Identify which cell holds the provided text, then report its (x, y) central coordinate. 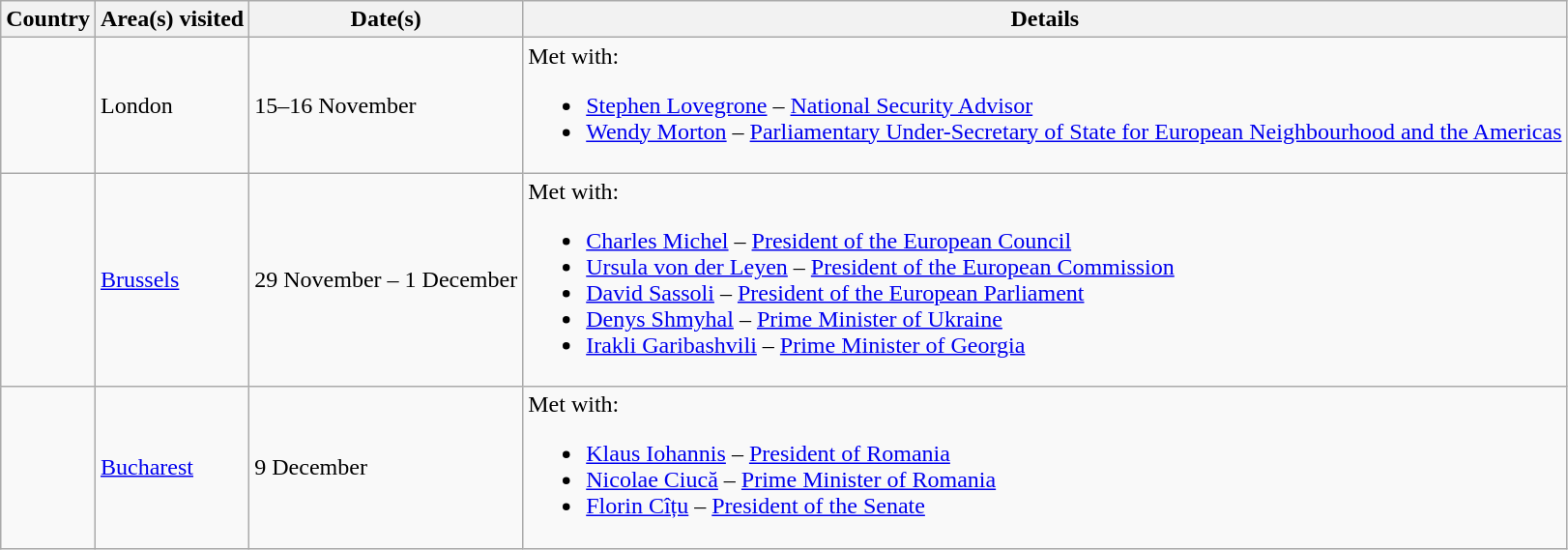
Country (48, 19)
Details (1045, 19)
London (172, 105)
9 December (387, 468)
15–16 November (387, 105)
Date(s) (387, 19)
Brussels (172, 280)
29 November – 1 December (387, 280)
Met with:Klaus Iohannis – President of RomaniaNicolae Ciucă – Prime Minister of RomaniaFlorin Cîțu – President of the Senate (1045, 468)
Area(s) visited (172, 19)
Bucharest (172, 468)
